Locate the cell with the specified text and output its (X, Y) center coordinate. 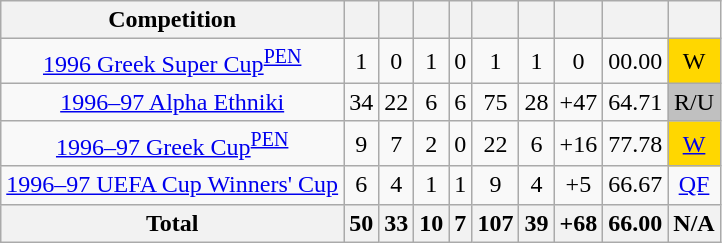
34 (362, 102)
Competition (172, 20)
R/U (694, 102)
66.67 (636, 185)
+47 (578, 102)
QF (694, 185)
1996–97 Alpha Ethniki (172, 102)
50 (362, 223)
+68 (578, 223)
00.00 (636, 62)
1996–97 Greek CupPEN (172, 144)
33 (396, 223)
1996–97 UEFA Cup Winners' Cup (172, 185)
64.71 (636, 102)
2 (432, 144)
75 (496, 102)
+16 (578, 144)
1996 Greek Super CupPEN (172, 62)
66.00 (636, 223)
28 (536, 102)
77.78 (636, 144)
Total (172, 223)
+5 (578, 185)
107 (496, 223)
39 (536, 223)
Ν/Α (694, 223)
10 (432, 223)
